Pinpoint the cell where the given text exists, returning its [x, y] midpoint coordinate. 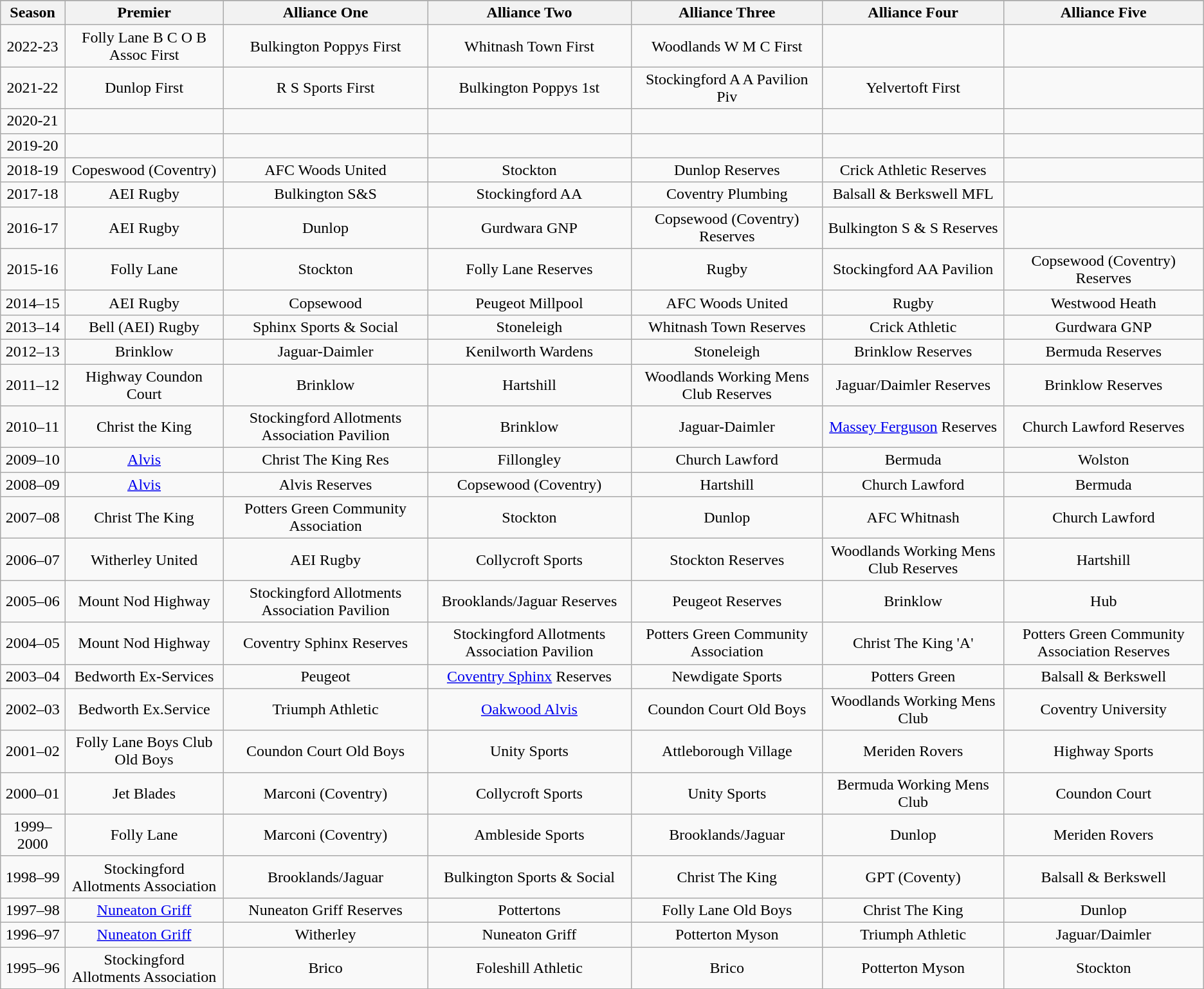
Witherley [325, 934]
2014–15 [33, 302]
Balsall & Berkswell MFL [913, 194]
Woodlands W M C First [727, 46]
Westwood Heath [1104, 302]
Christ The King 'A' [913, 643]
Alvis Reserves [325, 485]
Potters Green [913, 676]
Jaguar/Daimler Reserves [913, 385]
Massey Ferguson Reserves [913, 427]
Crick Athletic Reserves [913, 170]
Yelvertoft First [913, 88]
Woodlands Working Mens Club [913, 709]
Bell (AEI) Rugby [144, 327]
1995–96 [33, 968]
Copsewood [325, 302]
1996–97 [33, 934]
Foleshill Athletic [529, 968]
Christ The King Res [325, 460]
Jaguar/Daimler [1104, 934]
Stockingford AA [529, 194]
Folly Lane Boys Club Old Boys [144, 752]
Stockingford AA Pavilion [913, 269]
Potters Green Community Association Reserves [1104, 643]
2005–06 [33, 601]
Hub [1104, 601]
Crick Athletic [913, 327]
Folly Lane Reserves [529, 269]
2012–13 [33, 351]
Brooklands/Jaguar Reserves [529, 601]
Alliance Three [727, 13]
Bulkington Poppys 1st [529, 88]
Bulkington Poppys First [325, 46]
Bermuda Working Mens Club [913, 793]
Sphinx Sports & Social [325, 327]
Peugeot [325, 676]
R S Sports First [325, 88]
Season [33, 13]
AFC Whitnash [913, 517]
Newdigate Sports [727, 676]
2016-17 [33, 228]
Witherley United [144, 560]
2022-23 [33, 46]
Coundon Court [1104, 793]
Premier [144, 13]
Attleborough Village [727, 752]
Christ the King [144, 427]
Copsewood (Coventry) [529, 485]
2008–09 [33, 485]
Jet Blades [144, 793]
Coventry Plumbing [727, 194]
2003–04 [33, 676]
1998–99 [33, 876]
Pottertons [529, 910]
2018-19 [33, 170]
Peugeot Millpool [529, 302]
Whitnash Town Reserves [727, 327]
2019-20 [33, 145]
Ambleside Sports [529, 835]
2015-16 [33, 269]
Church Lawford Reserves [1104, 427]
Bulkington S & S Reserves [913, 228]
2000–01 [33, 793]
Whitnash Town First [529, 46]
Coventry University [1104, 709]
Bedworth Ex-Services [144, 676]
1999–2000 [33, 835]
2021-22 [33, 88]
2001–02 [33, 752]
2002–03 [33, 709]
2011–12 [33, 385]
Bermuda Reserves [1104, 351]
2009–10 [33, 460]
Alliance Two [529, 13]
Oakwood Alvis [529, 709]
Copeswood (Coventry) [144, 170]
1997–98 [33, 910]
Kenilworth Wardens [529, 351]
Stockton Reserves [727, 560]
Bulkington Sports & Social [529, 876]
2020-21 [33, 121]
Dunlop First [144, 88]
Nuneaton Griff Reserves [325, 910]
Alliance Five [1104, 13]
2004–05 [33, 643]
Alliance Four [913, 13]
2013–14 [33, 327]
Stockingford A A Pavilion Piv [727, 88]
2010–11 [33, 427]
Fillongley [529, 460]
Bulkington S&S [325, 194]
Highway Coundon Court [144, 385]
Highway Sports [1104, 752]
Wolston [1104, 460]
Alliance One [325, 13]
Bedworth Ex.Service [144, 709]
Peugeot Reserves [727, 601]
2007–08 [33, 517]
2017-18 [33, 194]
Dunlop Reserves [727, 170]
Folly Lane Old Boys [727, 910]
GPT (Coventy) [913, 876]
Folly Lane B C O B Assoc First [144, 46]
2006–07 [33, 560]
